Provide the [X, Y] coordinate of the cell's center where the given text is located.  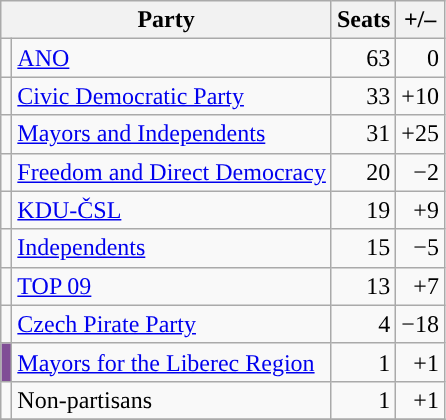
+9 [420, 210]
19 [363, 210]
Civic Democratic Party [172, 96]
Independents [172, 248]
−2 [420, 172]
Mayors and Independents [172, 134]
31 [363, 134]
33 [363, 96]
−18 [420, 324]
13 [363, 286]
+7 [420, 286]
15 [363, 248]
+25 [420, 134]
Seats [363, 20]
Non-partisans [172, 400]
ANO [172, 58]
4 [363, 324]
−5 [420, 248]
Freedom and Direct Democracy [172, 172]
Czech Pirate Party [172, 324]
+10 [420, 96]
63 [363, 58]
TOP 09 [172, 286]
Mayors for the Liberec Region [172, 362]
Party [166, 20]
KDU-ČSL [172, 210]
20 [363, 172]
0 [420, 58]
+/– [420, 20]
